Return (X, Y) of the center of cell containing provided text 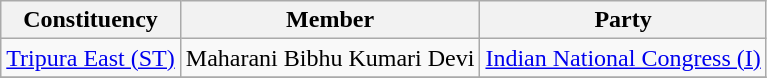
Party (623, 20)
Constituency (91, 20)
Maharani Bibhu Kumari Devi (330, 58)
Tripura East (ST) (91, 58)
Indian National Congress (I) (623, 58)
Member (330, 20)
